Capture the cell that displays the provided text and extract its [X, Y] central coordinate. 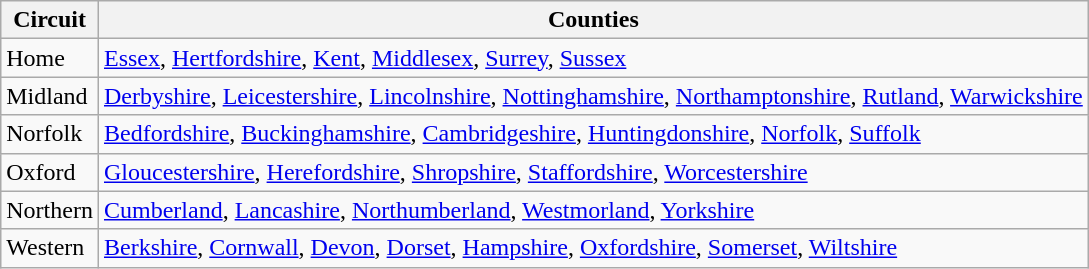
Berkshire, Cornwall, Devon, Dorset, Hampshire, Oxfordshire, Somerset, Wiltshire [593, 248]
Circuit [50, 20]
Essex, Hertfordshire, Kent, Middlesex, Surrey, Sussex [593, 58]
Oxford [50, 172]
Derbyshire, Leicestershire, Lincolnshire, Nottinghamshire, Northamptonshire, Rutland, Warwickshire [593, 96]
Norfolk [50, 134]
Midland [50, 96]
Counties [593, 20]
Bedfordshire, Buckinghamshire, Cambridgeshire, Huntingdonshire, Norfolk, Suffolk [593, 134]
Western [50, 248]
Home [50, 58]
Northern [50, 210]
Gloucestershire, Herefordshire, Shropshire, Staffordshire, Worcestershire [593, 172]
Cumberland, Lancashire, Northumberland, Westmorland, Yorkshire [593, 210]
